Determine the (X, Y) coordinate at the center of the cell enclosing the given text.  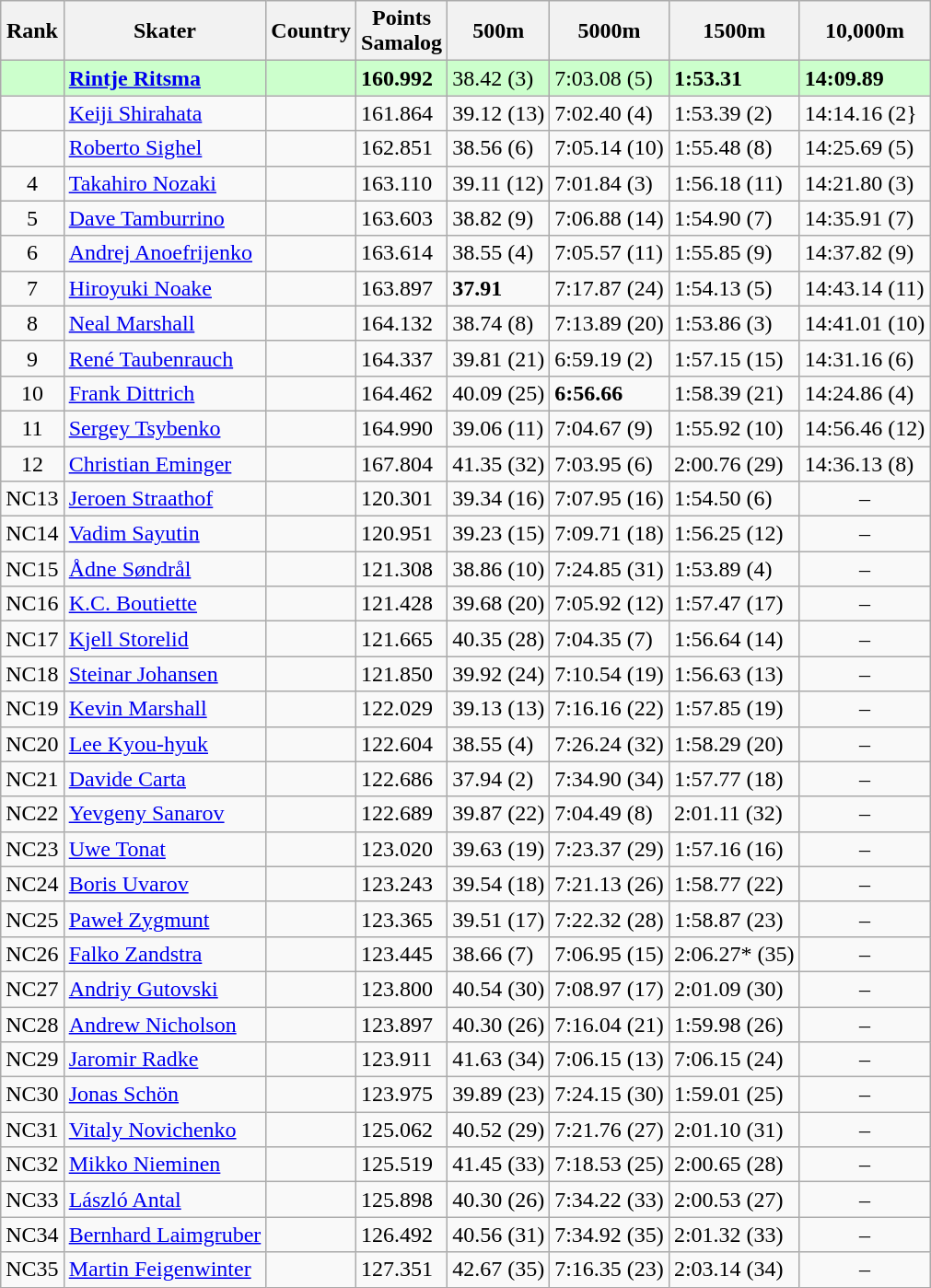
7:02.40 (4) (610, 113)
39.54 (18) (499, 884)
7:03.95 (6) (610, 463)
123.445 (401, 954)
163.603 (401, 218)
Steinar Johansen (165, 674)
Paweł Zygmunt (165, 919)
NC24 (32, 884)
38.66 (7) (499, 954)
7:06.88 (14) (610, 218)
6:56.66 (610, 393)
7:06.15 (13) (610, 1060)
7:21.76 (27) (610, 1130)
7:18.53 (25) (610, 1165)
7:05.92 (12) (610, 604)
Kjell Storelid (165, 639)
14:56.46 (12) (865, 428)
NC26 (32, 954)
Davide Carta (165, 779)
14:31.16 (6) (865, 358)
1:54.13 (5) (734, 288)
162.851 (401, 148)
7:08.97 (17) (610, 989)
1:59.01 (25) (734, 1095)
Falko Zandstra (165, 954)
Skater (165, 31)
122.689 (401, 814)
40.54 (30) (499, 989)
125.062 (401, 1130)
2:00.76 (29) (734, 463)
2:00.53 (27) (734, 1200)
14:21.80 (3) (865, 183)
7:21.13 (26) (610, 884)
2:01.09 (30) (734, 989)
László Antal (165, 1200)
163.897 (401, 288)
Dave Tamburrino (165, 218)
39.51 (17) (499, 919)
Jonas Schön (165, 1095)
7:13.89 (20) (610, 323)
NC22 (32, 814)
164.990 (401, 428)
41.63 (34) (499, 1060)
1:58.39 (21) (734, 393)
1:53.39 (2) (734, 113)
7:04.67 (9) (610, 428)
120.951 (401, 534)
14:43.14 (11) (865, 288)
7 (32, 288)
122.686 (401, 779)
K.C. Boutiette (165, 604)
123.365 (401, 919)
7:05.14 (10) (610, 148)
125.519 (401, 1165)
Vadim Sayutin (165, 534)
39.13 (13) (499, 709)
127.351 (401, 1270)
1:57.77 (18) (734, 779)
1:53.89 (4) (734, 569)
Points Samalog (401, 31)
Vitaly Novichenko (165, 1130)
7:16.35 (23) (610, 1270)
2:06.27* (35) (734, 954)
1:54.50 (6) (734, 499)
7:17.87 (24) (610, 288)
8 (32, 323)
39.89 (23) (499, 1095)
164.337 (401, 358)
40.35 (28) (499, 639)
NC35 (32, 1270)
NC14 (32, 534)
NC25 (32, 919)
7:03.08 (5) (610, 78)
39.87 (22) (499, 814)
NC18 (32, 674)
NC19 (32, 709)
39.06 (11) (499, 428)
NC28 (32, 1025)
37.94 (2) (499, 779)
500m (499, 31)
1:55.92 (10) (734, 428)
5000m (610, 31)
11 (32, 428)
39.12 (13) (499, 113)
7:07.95 (16) (610, 499)
2:01.11 (32) (734, 814)
NC16 (32, 604)
2:01.10 (31) (734, 1130)
7:24.85 (31) (610, 569)
39.81 (21) (499, 358)
7:26.24 (32) (610, 744)
4 (32, 183)
123.800 (401, 989)
122.029 (401, 709)
163.614 (401, 253)
NC15 (32, 569)
39.63 (19) (499, 849)
7:34.22 (33) (610, 1200)
9 (32, 358)
1:54.90 (7) (734, 218)
1:55.85 (9) (734, 253)
7:05.57 (11) (610, 253)
Rintje Ritsma (165, 78)
42.67 (35) (499, 1270)
14:09.89 (865, 78)
5 (32, 218)
123.243 (401, 884)
121.428 (401, 604)
1:56.64 (14) (734, 639)
7:34.90 (34) (610, 779)
Andriy Gutovski (165, 989)
164.462 (401, 393)
163.110 (401, 183)
Lee Kyou-hyuk (165, 744)
2:01.32 (33) (734, 1235)
39.34 (16) (499, 499)
38.42 (3) (499, 78)
7:06.15 (24) (734, 1060)
39.11 (12) (499, 183)
123.911 (401, 1060)
41.45 (33) (499, 1165)
NC34 (32, 1235)
Rank (32, 31)
14:24.86 (4) (865, 393)
NC33 (32, 1200)
38.86 (10) (499, 569)
Neal Marshall (165, 323)
12 (32, 463)
10 (32, 393)
Roberto Sighel (165, 148)
14:25.69 (5) (865, 148)
38.74 (8) (499, 323)
1:57.47 (17) (734, 604)
7:01.84 (3) (610, 183)
7:10.54 (19) (610, 674)
1:56.63 (13) (734, 674)
Country (311, 31)
NC23 (32, 849)
NC29 (32, 1060)
1:57.16 (16) (734, 849)
37.91 (499, 288)
Mikko Nieminen (165, 1165)
161.864 (401, 113)
7:24.15 (30) (610, 1095)
1:55.48 (8) (734, 148)
7:06.95 (15) (610, 954)
Jeroen Straathof (165, 499)
126.492 (401, 1235)
NC21 (32, 779)
2:03.14 (34) (734, 1270)
7:04.35 (7) (610, 639)
NC32 (32, 1165)
NC17 (32, 639)
Boris Uvarov (165, 884)
1:56.18 (11) (734, 183)
6 (32, 253)
Kevin Marshall (165, 709)
7:16.04 (21) (610, 1025)
René Taubenrauch (165, 358)
1:53.31 (734, 78)
Sergey Tsybenko (165, 428)
1:53.86 (3) (734, 323)
Uwe Tonat (165, 849)
NC30 (32, 1095)
123.020 (401, 849)
Yevgeny Sanarov (165, 814)
Martin Feigenwinter (165, 1270)
123.897 (401, 1025)
120.301 (401, 499)
7:23.37 (29) (610, 849)
121.665 (401, 639)
NC31 (32, 1130)
121.308 (401, 569)
Takahiro Nozaki (165, 183)
121.850 (401, 674)
41.35 (32) (499, 463)
1500m (734, 31)
6:59.19 (2) (610, 358)
1:58.29 (20) (734, 744)
122.604 (401, 744)
14:35.91 (7) (865, 218)
1:57.15 (15) (734, 358)
40.09 (25) (499, 393)
1:58.87 (23) (734, 919)
39.68 (20) (499, 604)
7:09.71 (18) (610, 534)
1:58.77 (22) (734, 884)
123.975 (401, 1095)
38.82 (9) (499, 218)
Andrew Nicholson (165, 1025)
14:41.01 (10) (865, 323)
Ådne Søndrål (165, 569)
14:14.16 (2} (865, 113)
Christian Eminger (165, 463)
10,000m (865, 31)
Frank Dittrich (165, 393)
Jaromir Radke (165, 1060)
1:57.85 (19) (734, 709)
NC27 (32, 989)
125.898 (401, 1200)
7:22.32 (28) (610, 919)
1:59.98 (26) (734, 1025)
NC13 (32, 499)
NC20 (32, 744)
40.56 (31) (499, 1235)
2:00.65 (28) (734, 1165)
14:37.82 (9) (865, 253)
1:56.25 (12) (734, 534)
164.132 (401, 323)
Bernhard Laimgruber (165, 1235)
Keiji Shirahata (165, 113)
39.23 (15) (499, 534)
7:16.16 (22) (610, 709)
167.804 (401, 463)
Andrej Anoefrijenko (165, 253)
160.992 (401, 78)
14:36.13 (8) (865, 463)
38.56 (6) (499, 148)
40.52 (29) (499, 1130)
Hiroyuki Noake (165, 288)
39.92 (24) (499, 674)
7:34.92 (35) (610, 1235)
7:04.49 (8) (610, 814)
